Capture the cell that displays the provided text and extract its (x, y) central coordinate. 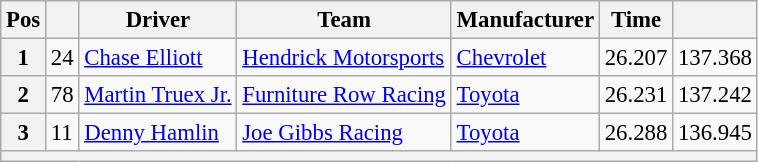
Pos (24, 20)
137.368 (716, 58)
Hendrick Motorsports (344, 58)
11 (62, 133)
26.231 (636, 95)
3 (24, 133)
24 (62, 58)
137.242 (716, 95)
26.207 (636, 58)
1 (24, 58)
Team (344, 20)
Driver (158, 20)
Furniture Row Racing (344, 95)
Martin Truex Jr. (158, 95)
2 (24, 95)
Denny Hamlin (158, 133)
78 (62, 95)
Chevrolet (525, 58)
26.288 (636, 133)
Chase Elliott (158, 58)
136.945 (716, 133)
Manufacturer (525, 20)
Time (636, 20)
Joe Gibbs Racing (344, 133)
